For the text-containing cell, return its midpoint in (x, y) coordinate format. 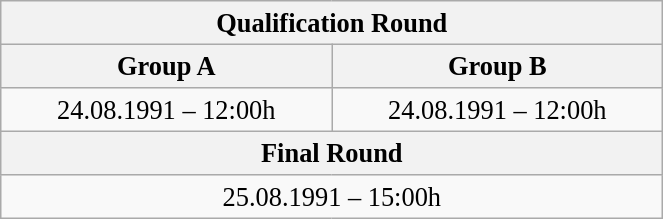
Qualification Round (332, 22)
25.08.1991 – 15:00h (332, 197)
Group A (166, 66)
Final Round (332, 153)
Group B (498, 66)
